Identify which cell holds the provided text, then report its (X, Y) central coordinate. 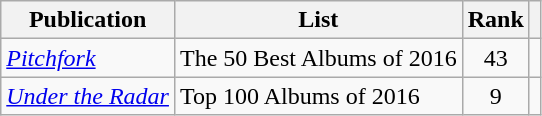
Top 100 Albums of 2016 (318, 96)
43 (496, 58)
Under the Radar (88, 96)
Pitchfork (88, 58)
List (318, 20)
9 (496, 96)
The 50 Best Albums of 2016 (318, 58)
Rank (496, 20)
Publication (88, 20)
